Capture the cell that displays the provided text and extract its [x, y] central coordinate. 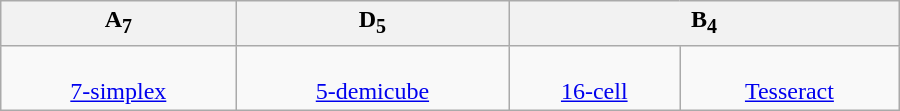
16-cell [594, 78]
D5 [372, 23]
5-demicube [372, 78]
7-simplex [118, 78]
B4 [704, 23]
A7 [118, 23]
Tesseract [790, 78]
